Pinpoint the cell where the given text exists, returning its (X, Y) midpoint coordinate. 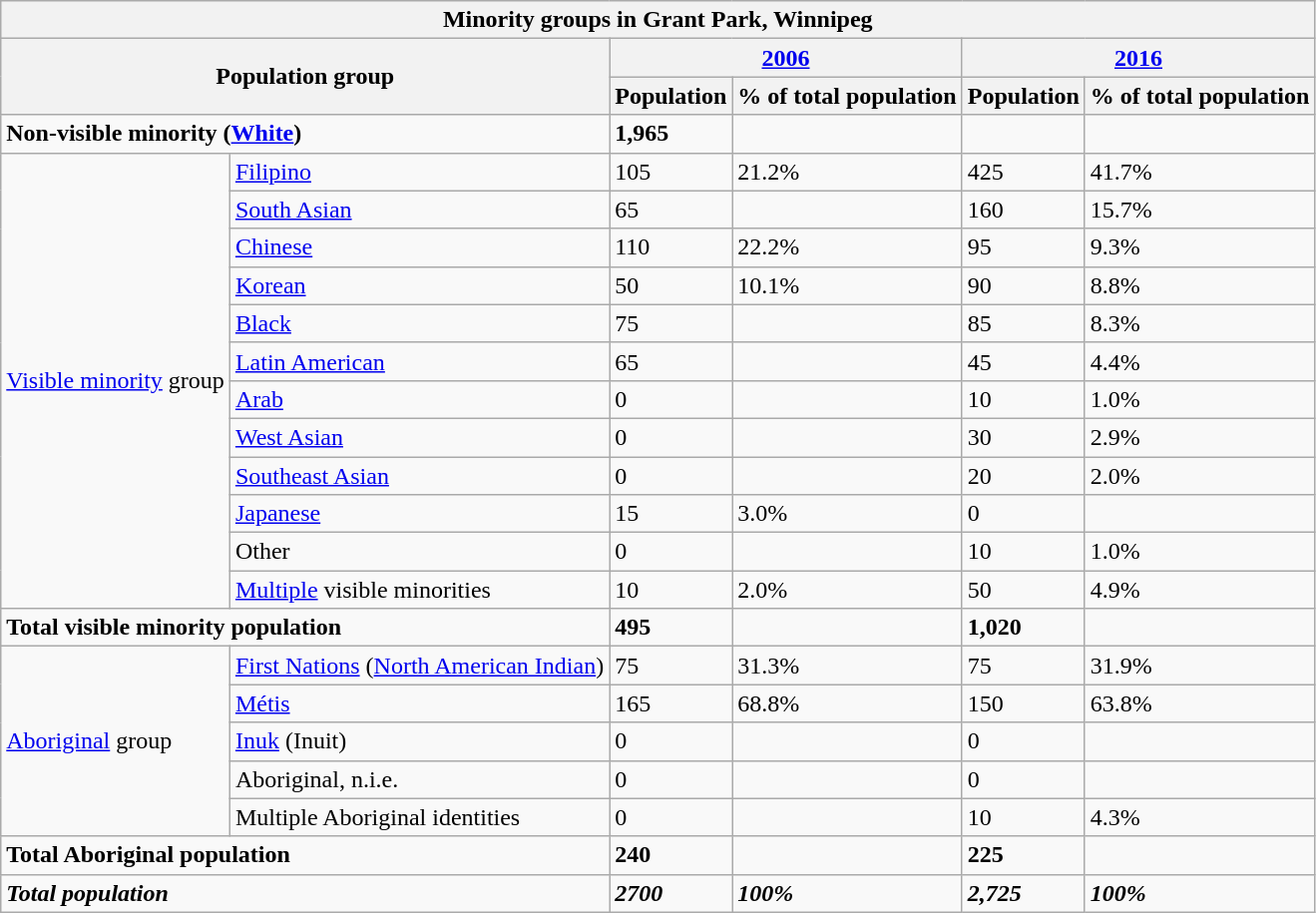
90 (1024, 285)
Total population (305, 893)
85 (1024, 323)
Southeast Asian (419, 476)
8.8% (1199, 285)
Inuk (Inuit) (419, 741)
Latin American (419, 361)
45 (1024, 361)
10.1% (847, 285)
Multiple Aboriginal identities (419, 817)
First Nations (North American Indian) (419, 666)
1,965 (670, 134)
Population group (305, 77)
495 (670, 628)
Visible minority group (116, 381)
15.7% (1199, 210)
2006 (786, 58)
31.9% (1199, 666)
105 (670, 172)
21.2% (847, 172)
Total Aboriginal population (305, 855)
South Asian (419, 210)
8.3% (1199, 323)
63.8% (1199, 703)
4.9% (1199, 590)
2,725 (1024, 893)
225 (1024, 855)
110 (670, 247)
31.3% (847, 666)
4.3% (1199, 817)
Multiple visible minorities (419, 590)
20 (1024, 476)
165 (670, 703)
Aboriginal group (116, 741)
30 (1024, 437)
Métis (419, 703)
Aboriginal, n.i.e. (419, 779)
Filipino (419, 172)
425 (1024, 172)
68.8% (847, 703)
Korean (419, 285)
1,020 (1024, 628)
2.9% (1199, 437)
Chinese (419, 247)
9.3% (1199, 247)
Minority groups in Grant Park, Winnipeg (658, 20)
Japanese (419, 514)
2016 (1138, 58)
Other (419, 552)
41.7% (1199, 172)
22.2% (847, 247)
160 (1024, 210)
Arab (419, 399)
Black (419, 323)
15 (670, 514)
4.4% (1199, 361)
240 (670, 855)
150 (1024, 703)
2700 (670, 893)
Non-visible minority (White) (305, 134)
95 (1024, 247)
3.0% (847, 514)
Total visible minority population (305, 628)
West Asian (419, 437)
